Extract the [x, y] coordinate from the center of the cell holding the provided text.  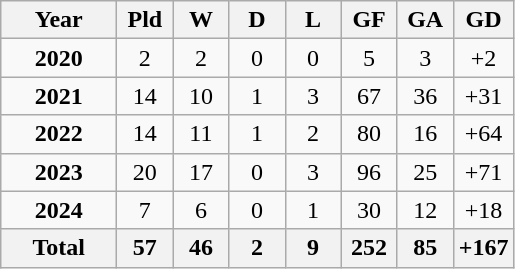
9 [313, 248]
5 [369, 58]
11 [201, 134]
GF [369, 20]
46 [201, 248]
12 [425, 210]
Year [59, 20]
7 [145, 210]
57 [145, 248]
17 [201, 172]
GD [484, 20]
+71 [484, 172]
GA [425, 20]
+2 [484, 58]
D [257, 20]
96 [369, 172]
85 [425, 248]
Total [59, 248]
16 [425, 134]
+18 [484, 210]
20 [145, 172]
30 [369, 210]
2024 [59, 210]
+167 [484, 248]
36 [425, 96]
L [313, 20]
67 [369, 96]
2020 [59, 58]
W [201, 20]
6 [201, 210]
+64 [484, 134]
25 [425, 172]
+31 [484, 96]
10 [201, 96]
2021 [59, 96]
2022 [59, 134]
2023 [59, 172]
80 [369, 134]
Pld [145, 20]
252 [369, 248]
